Output the [x, y] coordinate of the center of the cell containing the given text.  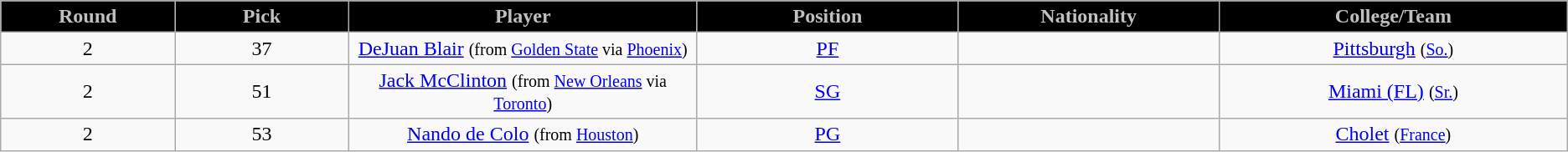
College/Team [1394, 17]
SG [828, 92]
Position [828, 17]
Pittsburgh (So.) [1394, 48]
Player [523, 17]
Cholet (France) [1394, 134]
Jack McClinton (from New Orleans via Toronto) [523, 92]
Miami (FL) (Sr.) [1394, 92]
Nando de Colo (from Houston) [523, 134]
DeJuan Blair (from Golden State via Phoenix) [523, 48]
53 [262, 134]
PF [828, 48]
Round [88, 17]
37 [262, 48]
Nationality [1089, 17]
Pick [262, 17]
51 [262, 92]
PG [828, 134]
